Find where the given text appears and provide that cell's center as [X, Y] coordinate. 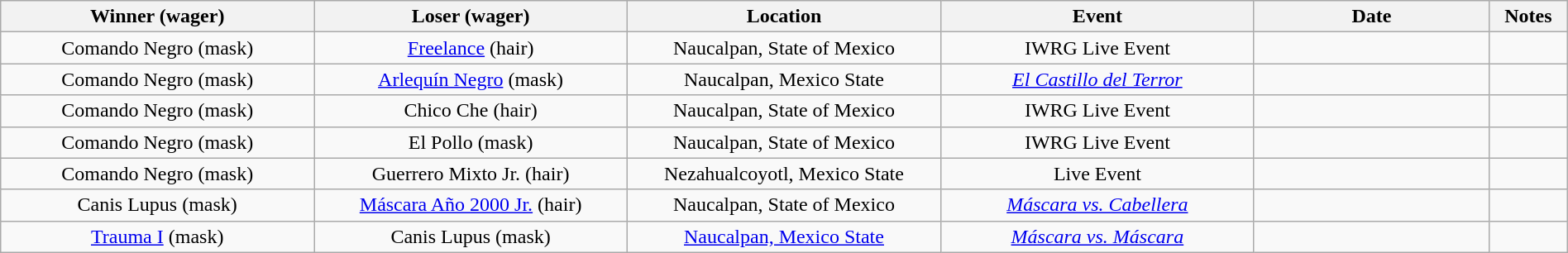
Chico Che (hair) [471, 111]
Máscara vs. Máscara [1097, 236]
Nezahualcoyotl, Mexico State [784, 174]
Loser (wager) [471, 17]
Arlequín Negro (mask) [471, 79]
Máscara Año 2000 Jr. (hair) [471, 205]
El Castillo del Terror [1097, 79]
Winner (wager) [157, 17]
Máscara vs. Cabellera [1097, 205]
El Pollo (mask) [471, 142]
Date [1371, 17]
Guerrero Mixto Jr. (hair) [471, 174]
Location [784, 17]
Freelance (hair) [471, 48]
Trauma I (mask) [157, 236]
Live Event [1097, 174]
Event [1097, 17]
Notes [1528, 17]
